Return the (X, Y) coordinate for the center point of the cell that contains the specified text.  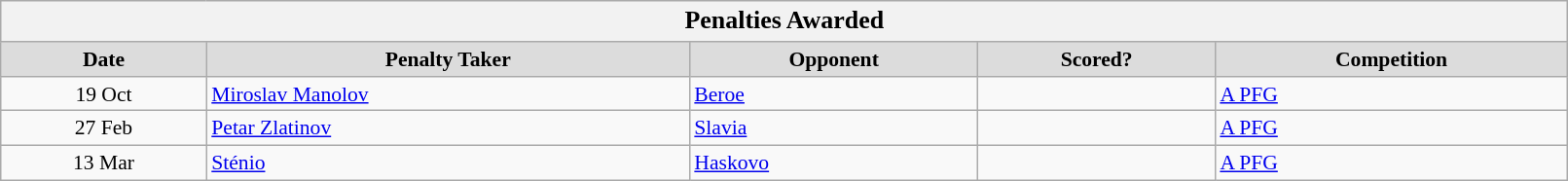
Slavia (833, 128)
Competition (1392, 59)
Sténio (448, 163)
Penalties Awarded (784, 21)
13 Mar (103, 163)
19 Oct (103, 94)
Scored? (1096, 59)
27 Feb (103, 128)
Miroslav Manolov (448, 94)
Penalty Taker (448, 59)
Date (103, 59)
Haskovo (833, 163)
Beroe (833, 94)
Petar Zlatinov (448, 128)
Opponent (833, 59)
